Capture the cell that displays the provided text and extract its (X, Y) central coordinate. 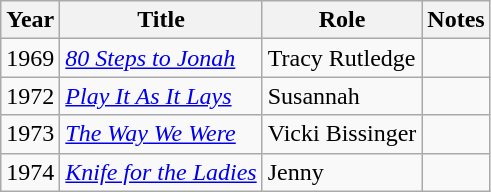
Susannah (342, 96)
80 Steps to Jonah (161, 58)
Notes (456, 20)
1974 (30, 172)
Play It As It Lays (161, 96)
Jenny (342, 172)
Knife for the Ladies (161, 172)
Title (161, 20)
1972 (30, 96)
The Way We Were (161, 134)
Vicki Bissinger (342, 134)
Role (342, 20)
Tracy Rutledge (342, 58)
1969 (30, 58)
Year (30, 20)
1973 (30, 134)
